Scan for the cell matching the given text and deliver its [x, y] coordinate at center. 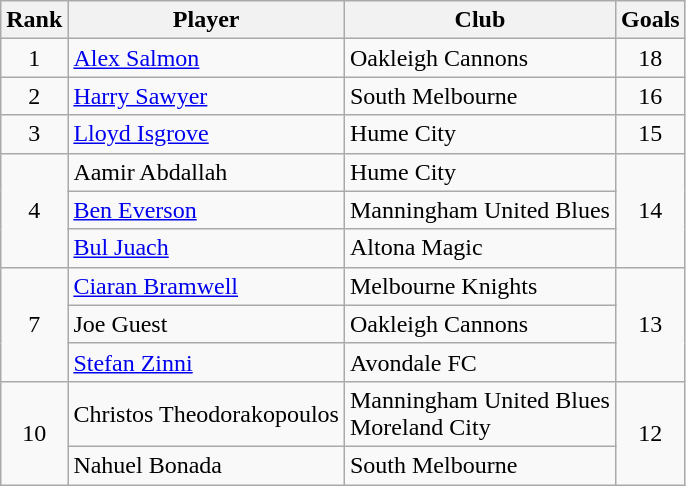
Alex Salmon [206, 58]
3 [34, 134]
16 [650, 96]
Joe Guest [206, 324]
Avondale FC [480, 362]
Nahuel Bonada [206, 465]
Manningham United Blues [480, 210]
Melbourne Knights [480, 286]
4 [34, 210]
Rank [34, 20]
Club [480, 20]
Manningham United BluesMoreland City [480, 414]
14 [650, 210]
Stefan Zinni [206, 362]
Christos Theodorakopoulos [206, 414]
Altona Magic [480, 248]
1 [34, 58]
Lloyd Isgrove [206, 134]
18 [650, 58]
Ciaran Bramwell [206, 286]
13 [650, 324]
Harry Sawyer [206, 96]
Bul Juach [206, 248]
12 [650, 432]
Aamir Abdallah [206, 172]
2 [34, 96]
7 [34, 324]
15 [650, 134]
10 [34, 432]
Player [206, 20]
Goals [650, 20]
Ben Everson [206, 210]
